Provide the [x, y] coordinate of the cell's center where the given text is located.  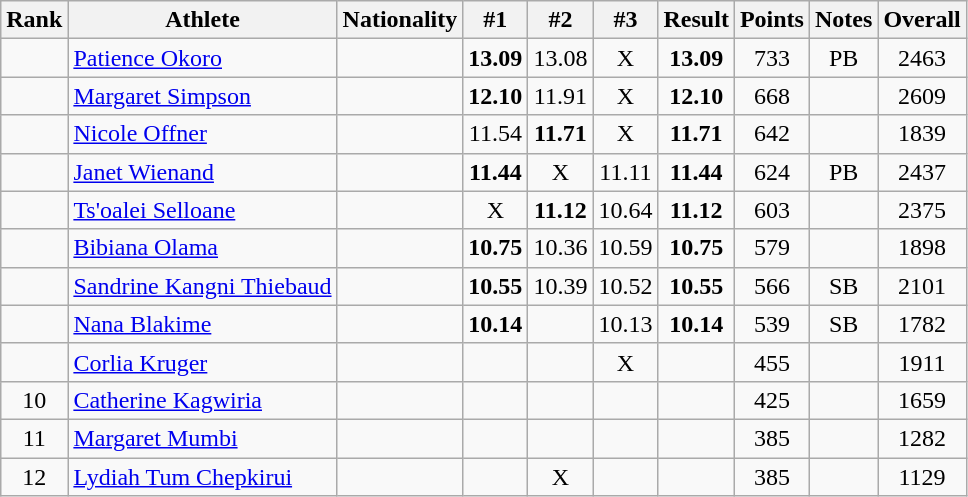
11.54 [496, 134]
Overall [922, 20]
2609 [922, 96]
Margaret Mumbi [202, 438]
668 [772, 96]
733 [772, 58]
Sandrine Kangni Thiebaud [202, 286]
12 [34, 477]
Catherine Kagwiria [202, 400]
566 [772, 286]
Margaret Simpson [202, 96]
2101 [922, 286]
10.64 [626, 210]
Nationality [400, 20]
539 [772, 324]
10.59 [626, 248]
425 [772, 400]
Athlete [202, 20]
Janet Wienand [202, 172]
Result [696, 20]
13.08 [560, 58]
11.91 [560, 96]
11 [34, 438]
1782 [922, 324]
10 [34, 400]
#2 [560, 20]
603 [772, 210]
Rank [34, 20]
624 [772, 172]
1282 [922, 438]
#1 [496, 20]
2375 [922, 210]
455 [772, 362]
10.52 [626, 286]
1129 [922, 477]
2463 [922, 58]
11.11 [626, 172]
579 [772, 248]
Nana Blakime [202, 324]
1839 [922, 134]
#3 [626, 20]
1898 [922, 248]
1659 [922, 400]
10.36 [560, 248]
Ts'oalei Selloane [202, 210]
2437 [922, 172]
Points [772, 20]
Patience Okoro [202, 58]
10.13 [626, 324]
Corlia Kruger [202, 362]
Lydiah Tum Chepkirui [202, 477]
Bibiana Olama [202, 248]
Nicole Offner [202, 134]
10.39 [560, 286]
Notes [843, 20]
642 [772, 134]
1911 [922, 362]
